Scan for the cell matching the given text and deliver its [x, y] coordinate at center. 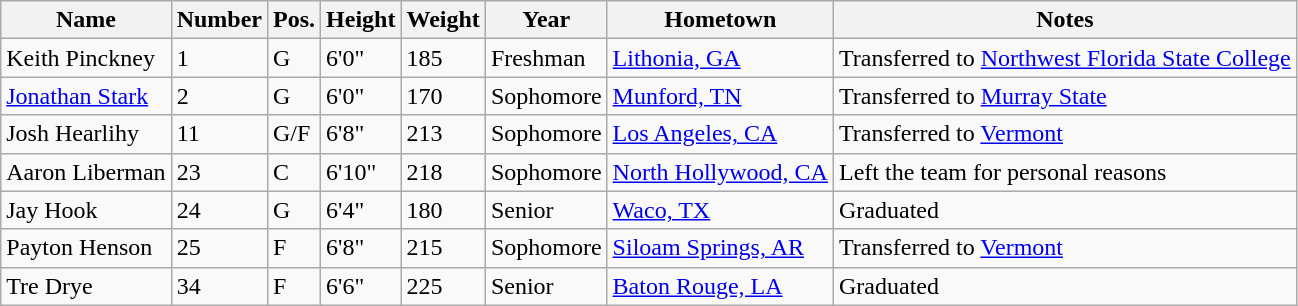
6'6" [361, 286]
Pos. [294, 20]
G/F [294, 134]
213 [443, 134]
180 [443, 210]
218 [443, 172]
Tre Drye [86, 286]
Payton Henson [86, 248]
215 [443, 248]
11 [219, 134]
Height [361, 20]
Josh Hearlihy [86, 134]
Baton Rouge, LA [720, 286]
Jay Hook [86, 210]
Aaron Liberman [86, 172]
Number [219, 20]
Transferred to Murray State [1064, 96]
6'10" [361, 172]
Lithonia, GA [720, 58]
Hometown [720, 20]
Weight [443, 20]
Year [546, 20]
Left the team for personal reasons [1064, 172]
2 [219, 96]
Munford, TN [720, 96]
Jonathan Stark [86, 96]
1 [219, 58]
25 [219, 248]
Freshman [546, 58]
Siloam Springs, AR [720, 248]
Transferred to Northwest Florida State College [1064, 58]
185 [443, 58]
23 [219, 172]
Waco, TX [720, 210]
6'4" [361, 210]
Keith Pinckney [86, 58]
C [294, 172]
34 [219, 286]
24 [219, 210]
225 [443, 286]
170 [443, 96]
Name [86, 20]
Los Angeles, CA [720, 134]
North Hollywood, CA [720, 172]
Notes [1064, 20]
